From the cell containing the given text, extract its center point as [X, Y] coordinate. 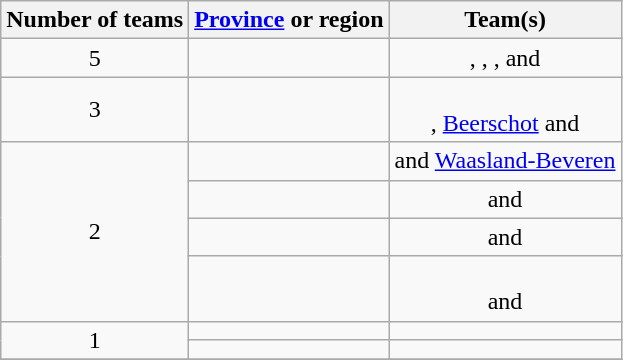
, Beerschot and [505, 110]
1 [95, 340]
Number of teams [95, 20]
Province or region [289, 20]
and Waasland-Beveren [505, 161]
, , , and [505, 58]
Team(s) [505, 20]
5 [95, 58]
2 [95, 232]
3 [95, 110]
